Detect which cell encompasses the target text, then output its (X, Y) center coordinate. 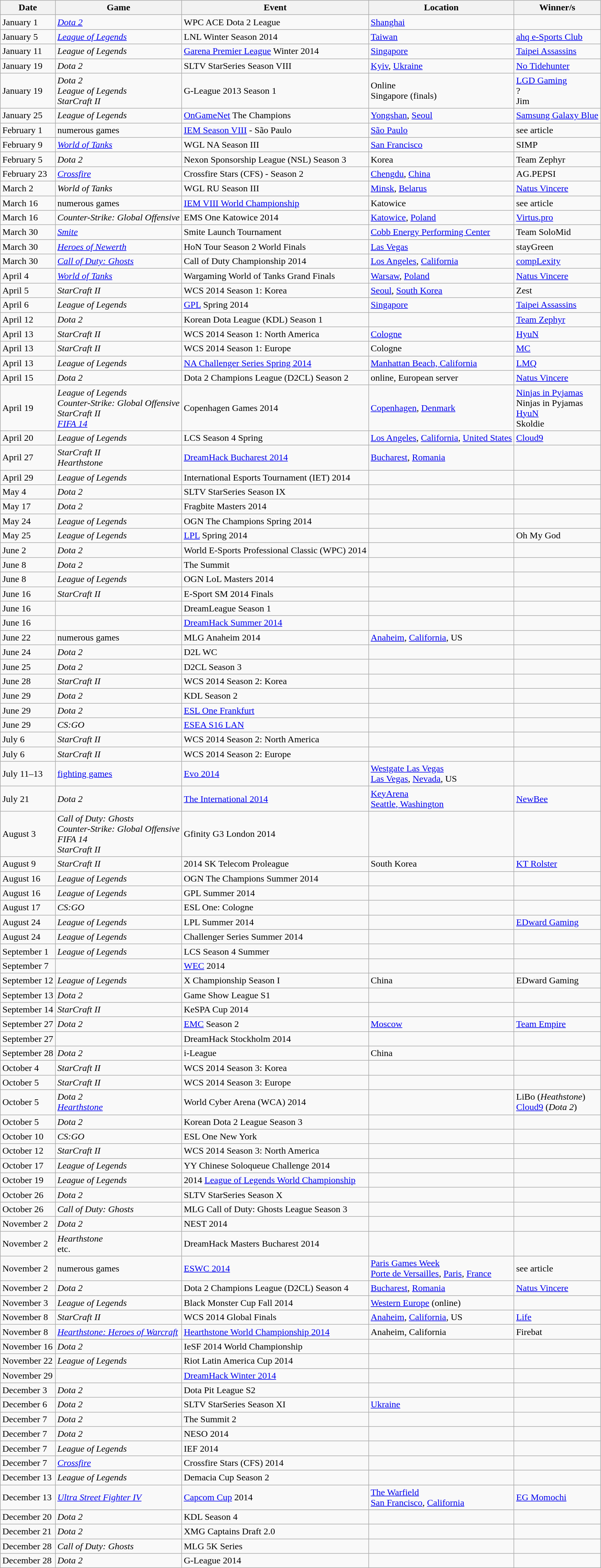
Fragbite Masters 2014 (275, 507)
Minsk, Belarus (441, 188)
WCS 2014 Season 1: North America (275, 334)
April 5 (28, 290)
May 25 (28, 536)
WCS 2014 Season 3: Europe (275, 1082)
Hearthstone: Heroes of Warcraft (119, 1332)
WGL NA Season III (275, 145)
July 11–13 (28, 774)
January 25 (28, 116)
October 4 (28, 1068)
Smite (119, 232)
April 29 (28, 477)
MLG 5K Series (275, 1546)
April 20 (28, 438)
Dota 2 Hearthstone (119, 1102)
August 3 (28, 834)
November 22 (28, 1361)
October 10 (28, 1136)
October 12 (28, 1151)
2014 SK Telecom Proleague (275, 864)
WGL RU Season III (275, 188)
Korean Dota 2 League Season 3 (275, 1122)
October 17 (28, 1165)
Warsaw, Poland (441, 276)
Counter-Strike: Global Offensive (119, 218)
G-League 2014 (275, 1561)
WCS 2014 Season 2: Korea (275, 681)
September 14 (28, 1010)
Los Angeles, California (441, 261)
Team Empire (557, 1024)
SLTV StarSeries Season VIII (275, 66)
October 19 (28, 1180)
LPL Spring 2014 (275, 536)
Riot Latin America Cup 2014 (275, 1361)
December 3 (28, 1390)
SLTV StarSeries Season X (275, 1195)
WCS 2014 Season 3: North America (275, 1151)
GPL Summer 2014 (275, 893)
Cobb Energy Performing Center (441, 232)
Oh My God (557, 536)
DreamLeague Season 1 (275, 608)
June 25 (28, 667)
IEM VIII World Championship (275, 203)
January 1 (28, 22)
KT Rolster (557, 864)
Crossfire Stars (CFS) - Season 2 (275, 174)
compLexity (557, 261)
Katowice, Poland (441, 218)
WPC ACE Dota 2 League (275, 22)
LNL Winter Season 2014 (275, 37)
April 15 (28, 378)
May 4 (28, 492)
August 9 (28, 864)
WCS 2014 Season 2: North America (275, 740)
June 2 (28, 550)
DreamHack Bucharest 2014 (275, 458)
NEST 2014 (275, 1224)
stayGreen (557, 247)
2014 League of Legends World Championship (275, 1180)
IEM Season VIII - São Paulo (275, 130)
WCS 2014 Season 3: Korea (275, 1068)
Zest (557, 290)
Virtus.pro (557, 218)
Game (119, 8)
ESL One New York (275, 1136)
OGN LoL Masters 2014 (275, 579)
Ukraine (441, 1405)
StarCraft II Hearthstone (119, 458)
DreamHack Masters Bucharest 2014 (275, 1244)
The Summit (275, 565)
Cloud9 (557, 438)
Chengdu, China (441, 174)
World E-Sports Professional Classic (WPC) 2014 (275, 550)
April 4 (28, 276)
Yongshan, Seoul (441, 116)
G-League 2013 Season 1 (275, 91)
EMS One Katowice 2014 (275, 218)
OGN The Champions Summer 2014 (275, 879)
Taiwan (441, 37)
June 24 (28, 652)
Shanghai (441, 22)
The International 2014 (275, 799)
i-League (275, 1053)
ahq e-Sports Club (557, 37)
March 2 (28, 188)
April 27 (28, 458)
The WarfieldSan Francisco, California (441, 1497)
E-Sport SM 2014 Finals (275, 594)
LGD Gaming ? Jim (557, 91)
November 16 (28, 1346)
Garena Premier League Winter 2014 (275, 51)
WCS 2014 Season 1: Korea (275, 290)
South Korea (441, 864)
Kyiv, Ukraine (441, 66)
São Paulo (441, 130)
NA Challenger Series Spring 2014 (275, 363)
online, European server (441, 378)
IeSF 2014 World Championship (275, 1346)
ESWC 2014 (275, 1269)
LMQ (557, 363)
fighting games (119, 774)
SIMP (557, 145)
NESO 2014 (275, 1434)
WCS 2014 Season 1: Europe (275, 349)
LPL Summer 2014 (275, 922)
HoN Tour Season 2 World Finals (275, 247)
Challenger Series Summer 2014 (275, 937)
Game Show League S1 (275, 995)
OGN The Champions Spring 2014 (275, 521)
No Tidehunter (557, 66)
Call of Duty: Ghosts Counter-Strike: Global Offensive FIFA 14 StarCraft II (119, 834)
NewBee (557, 799)
Las Vegas (441, 247)
Call of Duty Championship 2014 (275, 261)
December 20 (28, 1517)
KeyArena Seattle, Washington (441, 799)
Hearthstone etc. (119, 1244)
Heroes of Newerth (119, 247)
MLG Call of Duty: Ghosts League Season 3 (275, 1209)
HyuN (557, 334)
July 21 (28, 799)
KDL Season 4 (275, 1517)
Capcom Cup 2014 (275, 1497)
GPL Spring 2014 (275, 305)
Winner/s (557, 8)
DreamHack Stockholm 2014 (275, 1039)
February 1 (28, 130)
January 5 (28, 37)
LiBo (Heathstone) Cloud9 (Dota 2) (557, 1102)
Manhattan Beach, California (441, 363)
Seoul, South Korea (441, 290)
August 17 (28, 908)
June 28 (28, 681)
Anaheim, California (441, 1332)
OnGameNet The Champions (275, 116)
Gfinity G3 London 2014 (275, 834)
November 3 (28, 1303)
Date (28, 8)
Los Angeles, California, United States (441, 438)
September 1 (28, 951)
December 6 (28, 1405)
September 12 (28, 980)
KeSPA Cup 2014 (275, 1010)
Katowice (441, 203)
San Francisco (441, 145)
ESEA S16 LAN (275, 725)
DreamHack Winter 2014 (275, 1376)
January 11 (28, 51)
Ninjas in Pyjamas Ninjas in Pyjamas HyuN Skoldie (557, 408)
February 9 (28, 145)
SLTV StarSeries Season IX (275, 492)
Wargaming World of Tanks Grand Finals (275, 276)
September 7 (28, 966)
December 21 (28, 1532)
MC (557, 349)
Black Monster Cup Fall 2014 (275, 1303)
Location (441, 8)
The Summit 2 (275, 1419)
Paris Games Week Porte de Versailles, Paris, France (441, 1269)
Dota Pit League S2 (275, 1390)
ESL One Frankfurt (275, 711)
November 29 (28, 1376)
September 28 (28, 1053)
April 6 (28, 305)
SLTV StarSeries Season XI (275, 1405)
Moscow (441, 1024)
May 24 (28, 521)
International Esports Tournament (IET) 2014 (275, 477)
June 22 (28, 637)
Samsung Galaxy Blue (557, 116)
YY Chinese Soloqueue Challenge 2014 (275, 1165)
Demacia Cup Season 2 (275, 1477)
LCS Season 4 Summer (275, 951)
February 23 (28, 174)
April 12 (28, 319)
Dota 2 Champions League (D2CL) Season 2 (275, 378)
DreamHack Summer 2014 (275, 623)
WEC 2014 (275, 966)
Westgate Las VegasLas Vegas, Nevada, US (441, 774)
XMG Captains Draft 2.0 (275, 1532)
Copenhagen, Denmark (441, 408)
D2CL Season 3 (275, 667)
ESL One: Cologne (275, 908)
Firebat (557, 1332)
World Cyber Arena (WCA) 2014 (275, 1102)
D2L WC (275, 652)
Korea (441, 159)
Evo 2014 (275, 774)
Ultra Street Fighter IV (119, 1497)
Smite Launch Tournament (275, 232)
February 5 (28, 159)
Hearthstone World Championship 2014 (275, 1332)
X Championship Season I (275, 980)
May 17 (28, 507)
Dota 2 League of Legends StarCraft II (119, 91)
Western Europe (online) (441, 1303)
Life (557, 1317)
LCS Season 4 Spring (275, 438)
EG Momochi (557, 1497)
Copenhagen Games 2014 (275, 408)
Nexon Sponsorship League (NSL) Season 3 (275, 159)
Event (275, 8)
Team SoloMid (557, 232)
Online Singapore (finals) (441, 91)
EMC Season 2 (275, 1024)
KDL Season 2 (275, 696)
IEF 2014 (275, 1448)
April 19 (28, 408)
MLG Anaheim 2014 (275, 637)
Dota 2 Champions League (D2CL) Season 4 (275, 1288)
Korean Dota League (KDL) Season 1 (275, 319)
Crossfire Stars (CFS) 2014 (275, 1463)
League of Legends Counter-Strike: Global Offensive StarCraft II FIFA 14 (119, 408)
September 13 (28, 995)
WCS 2014 Global Finals (275, 1317)
AG.PEPSI (557, 174)
WCS 2014 Season 2: Europe (275, 754)
